Detect which cell encompasses the target text, then output its (x, y) center coordinate. 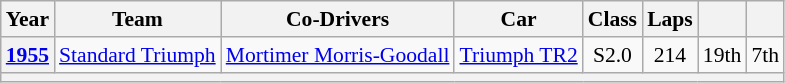
7th (765, 55)
Triumph TR2 (518, 55)
19th (722, 55)
Car (518, 19)
Mortimer Morris-Goodall (338, 55)
S2.0 (612, 55)
Team (138, 19)
214 (670, 55)
Year (28, 19)
1955 (28, 55)
Co-Drivers (338, 19)
Standard Triumph (138, 55)
Class (612, 19)
Laps (670, 19)
